Output the (X, Y) coordinate of the center of the cell containing the given text.  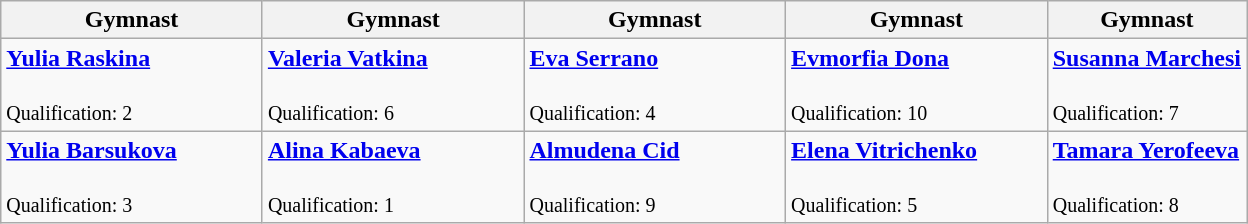
Valeria VatkinaQualification: 6 (393, 85)
Elena VitrichenkoQualification: 5 (917, 177)
Almudena CidQualification: 9 (655, 177)
Yulia BarsukovaQualification: 3 (132, 177)
Evmorfia DonaQualification: 10 (917, 85)
Alina KabaevaQualification: 1 (393, 177)
Susanna MarchesiQualification: 7 (1146, 85)
Eva SerranoQualification: 4 (655, 85)
Tamara YerofeevaQualification: 8 (1146, 177)
Yulia RaskinaQualification: 2 (132, 85)
